Return (x, y) of the center of cell containing provided text 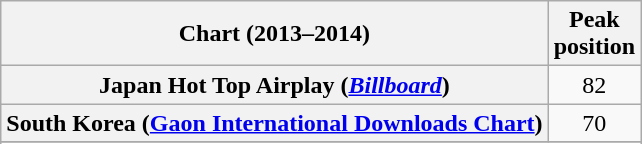
Peakposition (594, 34)
Chart (2013–2014) (274, 34)
South Korea (Gaon International Downloads Chart) (274, 123)
Japan Hot Top Airplay (Billboard) (274, 85)
82 (594, 85)
70 (594, 123)
